Return [x, y] of the center of cell containing provided text 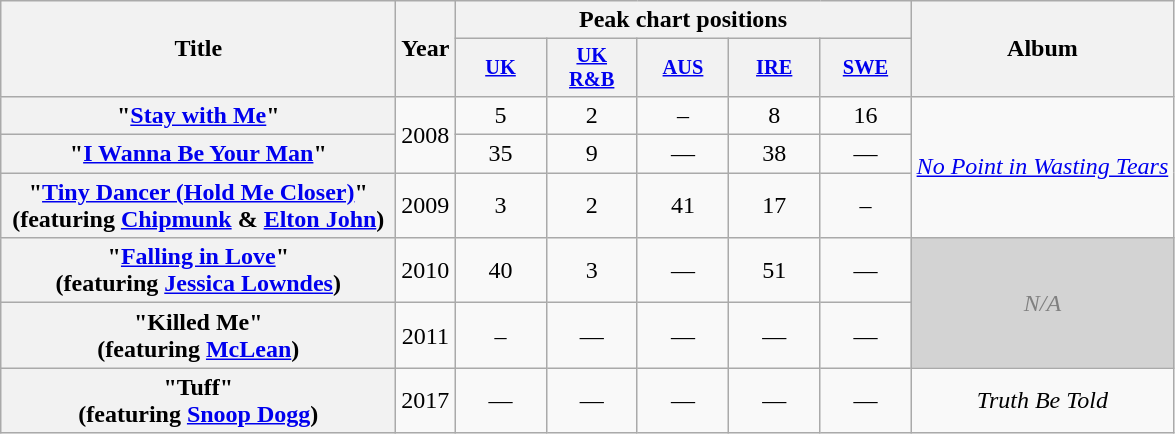
Year [426, 49]
8 [774, 115]
Title [198, 49]
38 [774, 154]
Peak chart positions [683, 20]
"I Wanna Be Your Man" [198, 154]
"Tuff" (featuring Snoop Dogg) [198, 400]
2017 [426, 400]
"Falling in Love" (featuring Jessica Lowndes) [198, 270]
2008 [426, 134]
No Point in Wasting Tears [1042, 166]
UK [500, 68]
N/A [1042, 303]
17 [774, 206]
2009 [426, 206]
IRE [774, 68]
35 [500, 154]
UKR&B [592, 68]
2010 [426, 270]
Album [1042, 49]
"Killed Me"(featuring McLean) [198, 336]
2011 [426, 336]
Truth Be Told [1042, 400]
40 [500, 270]
51 [774, 270]
"Stay with Me" [198, 115]
"Tiny Dancer (Hold Me Closer)" (featuring Chipmunk & Elton John) [198, 206]
5 [500, 115]
9 [592, 154]
16 [866, 115]
AUS [682, 68]
41 [682, 206]
SWE [866, 68]
